Return the (X, Y) coordinate for the center point of the cell that contains the specified text.  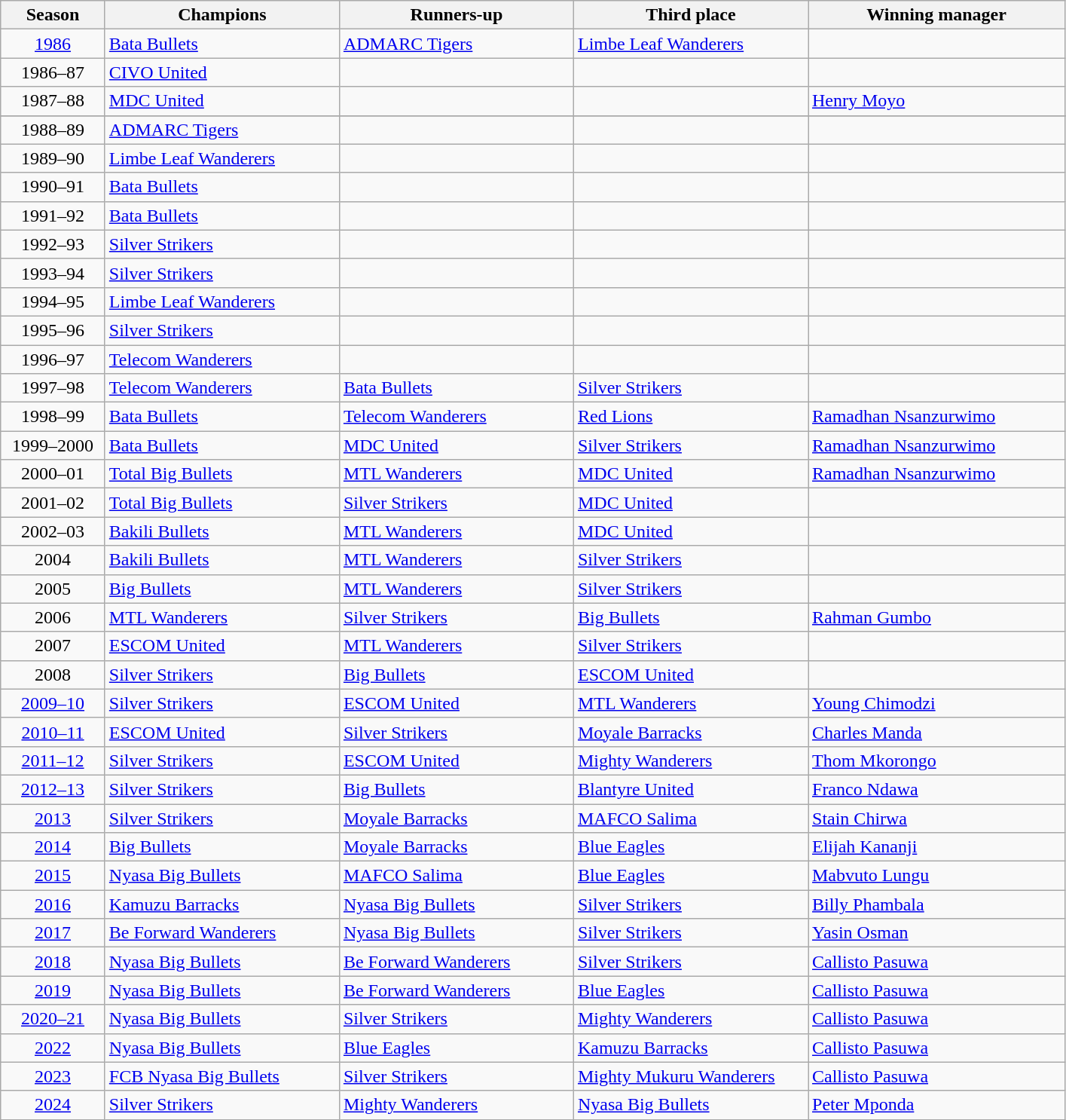
2020–21 (53, 1019)
1994–95 (53, 301)
2005 (53, 589)
1999–2000 (53, 445)
2002–03 (53, 531)
Thom Mkorongo (936, 760)
1986 (53, 44)
2018 (53, 962)
2017 (53, 933)
1988–89 (53, 130)
2006 (53, 617)
1986–87 (53, 72)
Mabvuto Lungu (936, 876)
2011–12 (53, 760)
2009–10 (53, 703)
2016 (53, 904)
Red Lions (690, 417)
Champions (221, 15)
Franco Ndawa (936, 789)
Young Chimodzi (936, 703)
Elijah Kananji (936, 847)
2013 (53, 818)
Rahman Gumbo (936, 617)
1993–94 (53, 273)
Billy Phambala (936, 904)
1996–97 (53, 360)
Peter Mponda (936, 1105)
2000–01 (53, 474)
2010–11 (53, 732)
FCB Nyasa Big Bullets (221, 1076)
CIVO United (221, 72)
Winning manager (936, 15)
2014 (53, 847)
2001–02 (53, 503)
Mighty Mukuru Wanderers (690, 1076)
1998–99 (53, 417)
1995–96 (53, 330)
2008 (53, 675)
Henry Moyo (936, 101)
Charles Manda (936, 732)
Third place (690, 15)
1989–90 (53, 158)
2024 (53, 1105)
2015 (53, 876)
Season (53, 15)
1987–88 (53, 101)
2019 (53, 990)
2012–13 (53, 789)
2004 (53, 560)
Blantyre United (690, 789)
2023 (53, 1076)
2022 (53, 1048)
Stain Chirwa (936, 818)
Yasin Osman (936, 933)
1997–98 (53, 388)
Runners-up (457, 15)
1990–91 (53, 187)
2007 (53, 646)
1991–92 (53, 216)
1992–93 (53, 244)
